Determine the [x, y] coordinate at the center of the cell enclosing the given text.  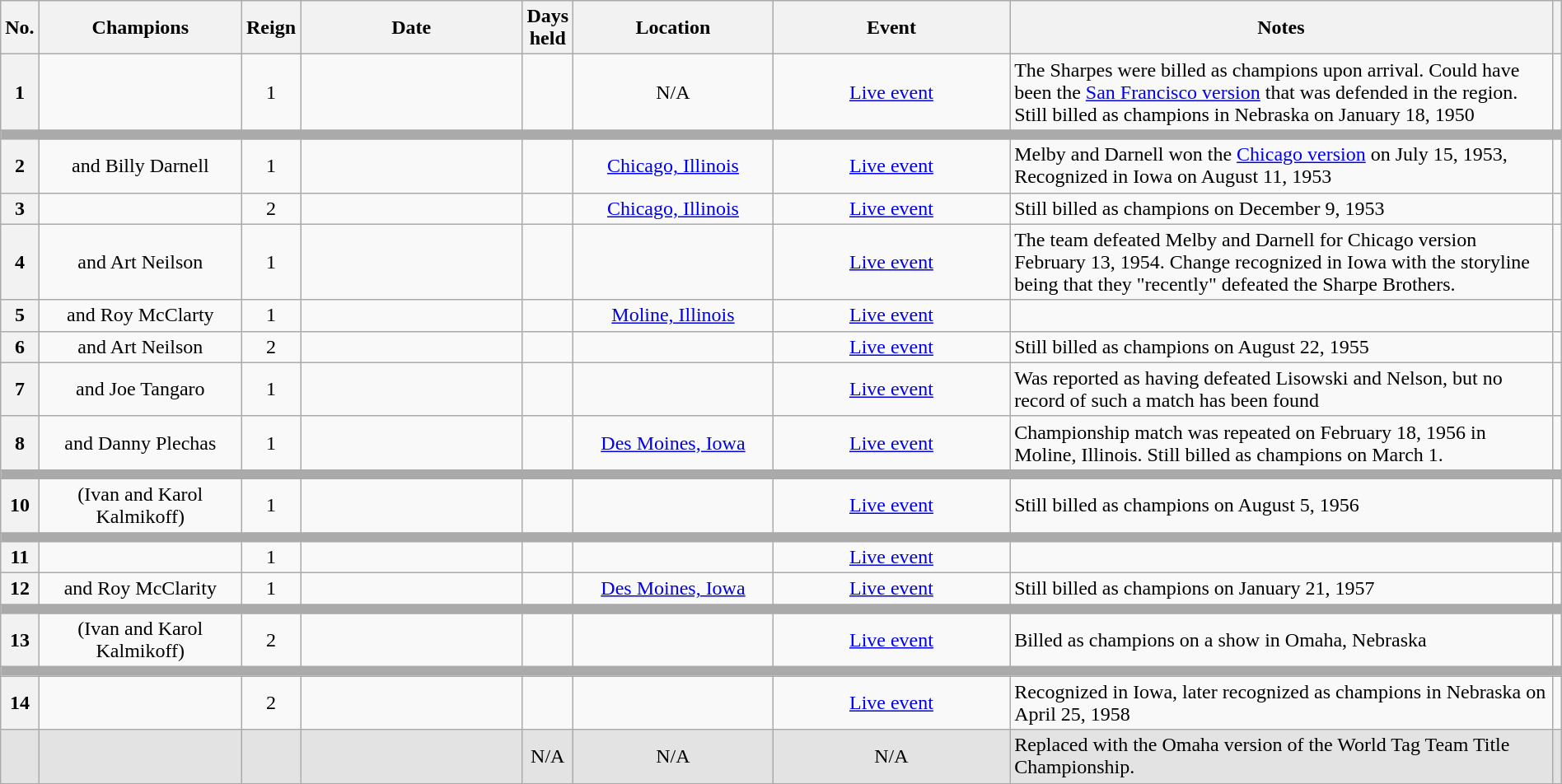
Championship match was repeated on February 18, 1956 in Moline, Illinois. Still billed as champions on March 1. [1282, 443]
Notes [1282, 28]
Was reported as having defeated Lisowski and Nelson, but no record of such a match has been found [1282, 389]
8 [20, 443]
Billed as champions on a show in Omaha, Nebraska [1282, 641]
Replaced with the Omaha version of the World Tag Team Title Championship. [1282, 756]
No. [20, 28]
6 [20, 347]
and Roy McClarty [140, 315]
Event [891, 28]
and Billy Darnell [140, 166]
Reign [270, 28]
Still billed as champions on August 5, 1956 [1282, 506]
4 [20, 262]
Days held [548, 28]
Date [412, 28]
Melby and Darnell won the Chicago version on July 15, 1953, Recognized in Iowa on August 11, 1953 [1282, 166]
Still billed as champions on August 22, 1955 [1282, 347]
13 [20, 641]
3 [20, 208]
12 [20, 589]
7 [20, 389]
10 [20, 506]
11 [20, 558]
Still billed as champions on December 9, 1953 [1282, 208]
Champions [140, 28]
14 [20, 703]
and Danny Plechas [140, 443]
Recognized in Iowa, later recognized as champions in Nebraska on April 25, 1958 [1282, 703]
and Roy McClarity [140, 589]
Location [674, 28]
Still billed as champions on January 21, 1957 [1282, 589]
and Joe Tangaro [140, 389]
Moline, Illinois [674, 315]
5 [20, 315]
